Extract the (x, y) coordinate from the center of the cell holding the provided text.  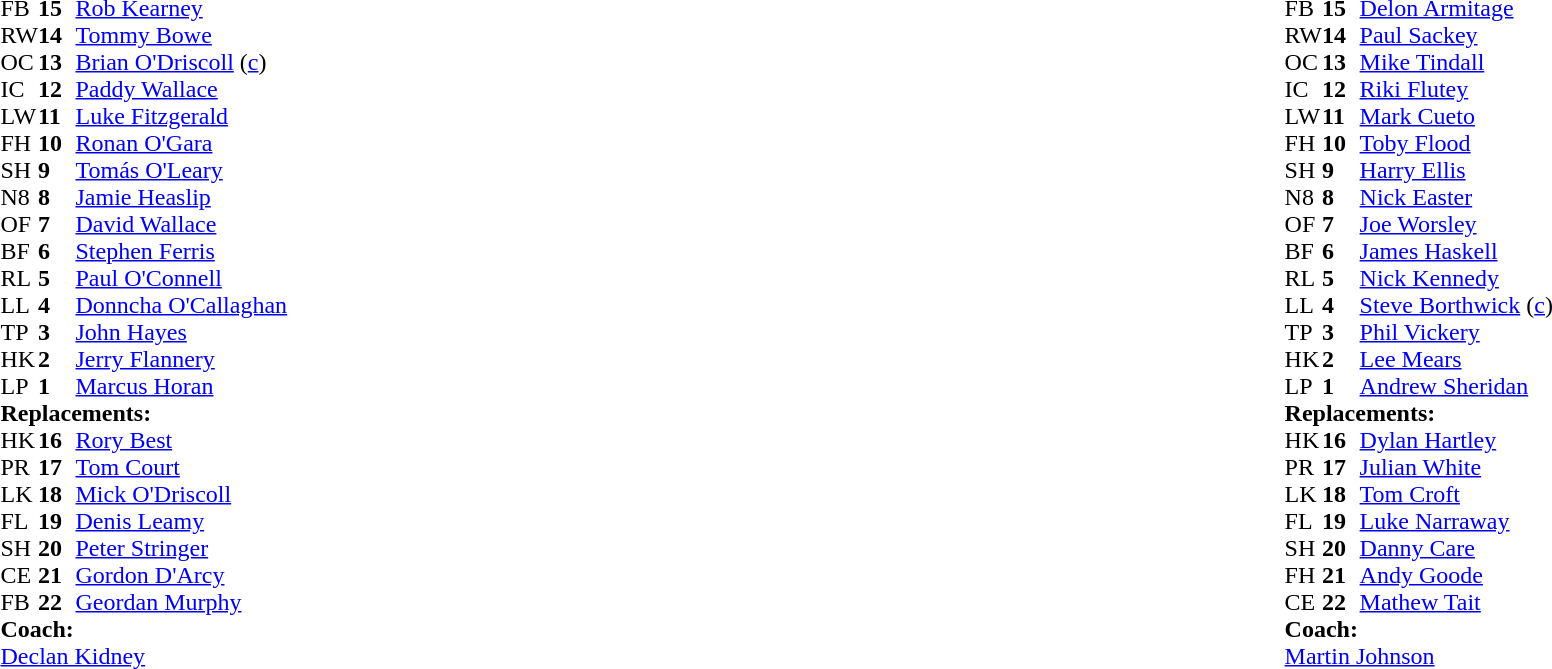
David Wallace (182, 224)
Paddy Wallace (182, 90)
Geordan Murphy (182, 602)
Jamie Heaslip (182, 198)
Tomás O'Leary (182, 170)
Tommy Bowe (182, 36)
Brian O'Driscoll (c) (182, 62)
Peter Stringer (182, 548)
Tom Court (182, 468)
John Hayes (182, 332)
Stephen Ferris (182, 252)
FB (19, 602)
Declan Kidney (144, 656)
Ronan O'Gara (182, 144)
Rory Best (182, 440)
Mick O'Driscoll (182, 494)
Marcus Horan (182, 386)
Coach: (144, 630)
Replacements: (144, 414)
Gordon D'Arcy (182, 576)
Luke Fitzgerald (182, 116)
Jerry Flannery (182, 360)
Denis Leamy (182, 522)
Paul O'Connell (182, 278)
Donncha O'Callaghan (182, 306)
